Identify which cell holds the provided text, then report its [x, y] central coordinate. 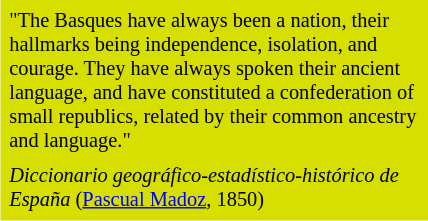
Diccionario geográfico-estadístico-histórico de España (Pascual Madoz, 1850) [214, 188]
